Identify which cell holds the provided text, then report its [x, y] central coordinate. 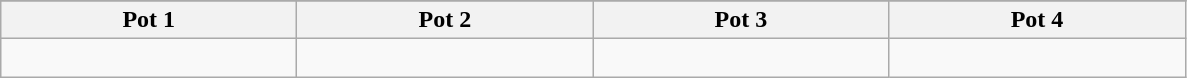
Pot 3 [741, 20]
Pot 2 [445, 20]
Pot 4 [1037, 20]
Pot 1 [149, 20]
